Extract the [x, y] coordinate from the center of the cell holding the provided text.  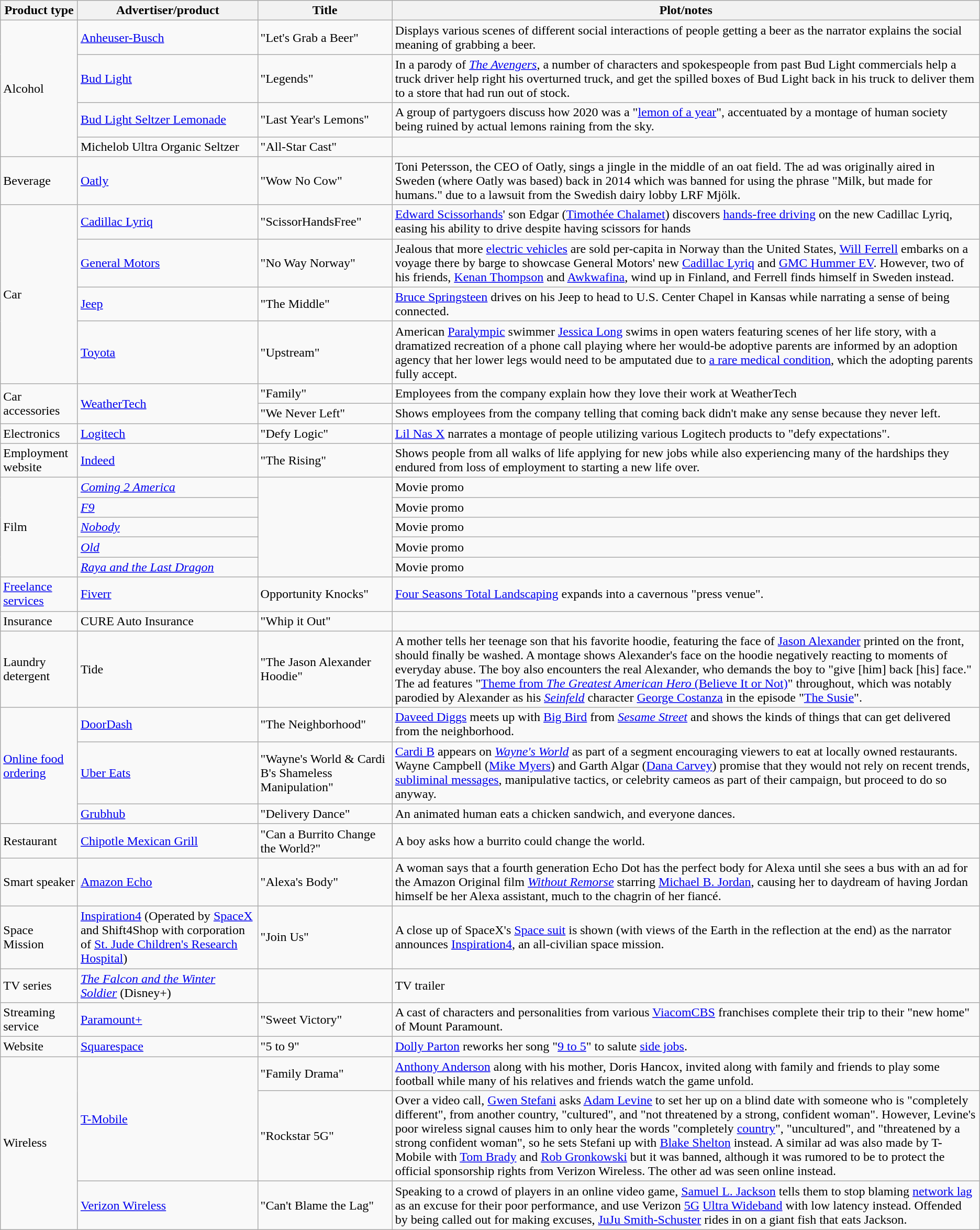
Displays various scenes of different social interactions of people getting a beer as the narrator explains the social meaning of grabbing a beer. [686, 38]
CURE Auto Insurance [168, 621]
Paramount+ [168, 1020]
An animated human eats a chicken sandwich, and everyone dances. [686, 814]
"Alexa's Body" [325, 882]
Car [39, 294]
"We Never Left" [325, 413]
Car accessories [39, 403]
Cadillac Lyriq [168, 222]
"Family Drama" [325, 1073]
A cast of characters and personalities from various ViacomCBS franchises complete their trip to their "new home" of Mount Paramount. [686, 1020]
T-Mobile [168, 1119]
Michelob Ultra Organic Seltzer [168, 147]
Logitech [168, 433]
"No Way Norway" [325, 263]
Daveed Diggs meets up with Big Bird from Sesame Street and shows the kinds of things that can get delivered from the neighborhood. [686, 725]
"The Middle" [325, 304]
"ScissorHandsFree" [325, 222]
"The Rising" [325, 461]
Lil Nas X narrates a montage of people utilizing various Logitech products to "defy expectations". [686, 433]
Anheuser-Busch [168, 38]
Uber Eats [168, 773]
Shows employees from the company telling that coming back didn't make any sense because they never left. [686, 413]
TV series [39, 985]
DoorDash [168, 725]
Squarespace [168, 1047]
Website [39, 1047]
Space Mission [39, 937]
Beverage [39, 181]
Chipotle Mexican Grill [168, 841]
Laundry detergent [39, 669]
Bud Light [168, 79]
Smart speaker [39, 882]
Title [325, 10]
Old [168, 547]
Product type [39, 10]
Bud Light Seltzer Lemonade [168, 119]
Freelance services [39, 594]
Dolly Parton reworks her song "9 to 5" to salute side jobs. [686, 1047]
Employment website [39, 461]
"Whip it Out" [325, 621]
Insurance [39, 621]
Indeed [168, 461]
"Delivery Dance" [325, 814]
Film [39, 527]
"Last Year's Lemons" [325, 119]
Inspiration4 (Operated by SpaceX and Shift4Shop with corporation of St. Jude Children's Research Hospital) [168, 937]
"Let's Grab a Beer" [325, 38]
Toyota [168, 352]
Advertiser/product [168, 10]
Online food ordering [39, 766]
"Defy Logic" [325, 433]
Fiverr [168, 594]
"Legends" [325, 79]
Opportunity Knocks" [325, 594]
Tide [168, 669]
"Wow No Cow" [325, 181]
"Upstream" [325, 352]
Raya and the Last Dragon [168, 567]
"5 to 9" [325, 1047]
F9 [168, 507]
"Sweet Victory" [325, 1020]
"The Jason Alexander Hoodie" [325, 669]
Oatly [168, 181]
A boy asks how a burrito could change the world. [686, 841]
The Falcon and the Winter Soldier (Disney+) [168, 985]
Employees from the company explain how they love their work at WeatherTech [686, 393]
Four Seasons Total Landscaping expands into a cavernous "press venue". [686, 594]
Jeep [168, 304]
General Motors [168, 263]
Grubhub [168, 814]
Restaurant [39, 841]
"The Neighborhood" [325, 725]
Bruce Springsteen drives on his Jeep to head to U.S. Center Chapel in Kansas while narrating a sense of being connected. [686, 304]
Nobody [168, 527]
Electronics [39, 433]
Wireless [39, 1143]
"Can a Burrito Change the World?" [325, 841]
Alcohol [39, 88]
Coming 2 America [168, 487]
Streaming service [39, 1020]
"Join Us" [325, 937]
"Wayne's World & Cardi B's Shameless Manipulation" [325, 773]
"All-Star Cast" [325, 147]
"Rockstar 5G" [325, 1136]
WeatherTech [168, 403]
Verizon Wireless [168, 1205]
"Can't Blame the Lag" [325, 1205]
"Family" [325, 393]
TV trailer [686, 985]
Plot/notes [686, 10]
Amazon Echo [168, 882]
